Identify which cell holds the provided text, then report its [x, y] central coordinate. 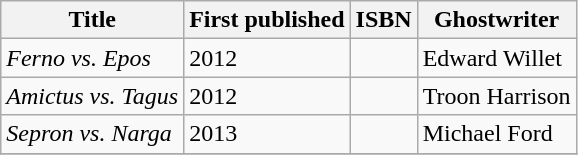
Sepron vs. Narga [92, 134]
First published [267, 20]
Amictus vs. Tagus [92, 96]
Ghostwriter [496, 20]
Ferno vs. Epos [92, 58]
2013 [267, 134]
Title [92, 20]
Michael Ford [496, 134]
ISBN [384, 20]
Edward Willet [496, 58]
Troon Harrison [496, 96]
